Extract the [x, y] coordinate from the center of the cell holding the provided text.  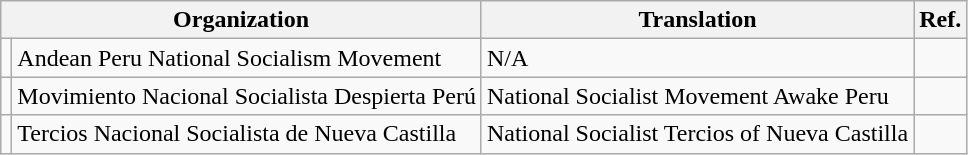
National Socialist Tercios of Nueva Castilla [697, 134]
Andean Peru National Socialism Movement [247, 58]
Ref. [940, 20]
Tercios Nacional Socialista de Nueva Castilla [247, 134]
N/A [697, 58]
Translation [697, 20]
Organization [242, 20]
Movimiento Nacional Socialista Despierta Perú [247, 96]
National Socialist Movement Awake Peru [697, 96]
